Determine the (x, y) coordinate at the center of the cell enclosing the given text.  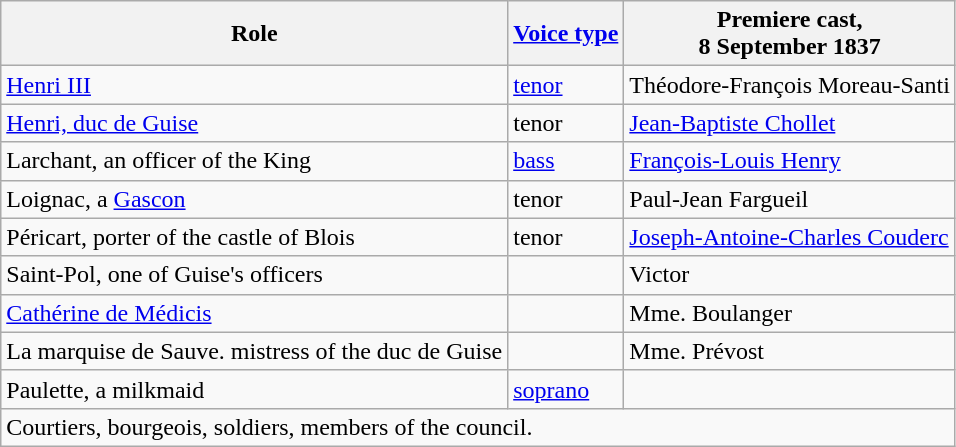
Cathérine de Médicis (254, 313)
Paulette, a milkmaid (254, 389)
Joseph-Antoine-Charles Couderc (790, 237)
bass (566, 161)
Jean-Baptiste Chollet (790, 123)
Péricart, porter of the castle of Blois (254, 237)
François-Louis Henry (790, 161)
Henri, duc de Guise (254, 123)
La marquise de Sauve. mistress of the duc de Guise (254, 351)
Mme. Boulanger (790, 313)
Premiere cast,8 September 1837 (790, 34)
Victor (790, 275)
Voice type (566, 34)
Henri III (254, 85)
soprano (566, 389)
Loignac, a Gascon (254, 199)
Larchant, an officer of the King (254, 161)
Paul-Jean Fargueil (790, 199)
Saint-Pol, one of Guise's officers (254, 275)
Mme. Prévost (790, 351)
Role (254, 34)
Courtiers, bourgeois, soldiers, members of the council. (478, 427)
Théodore-François Moreau-Santi (790, 85)
